Return the [x, y] coordinate for the center point of the cell that contains the specified text.  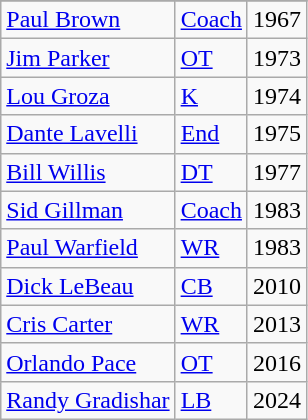
CB [211, 286]
Orlando Pace [88, 362]
Cris Carter [88, 324]
Dante Lavelli [88, 134]
1974 [276, 96]
2016 [276, 362]
K [211, 96]
Lou Groza [88, 96]
2013 [276, 324]
1975 [276, 134]
Sid Gillman [88, 210]
Randy Gradishar [88, 400]
2024 [276, 400]
Dick LeBeau [88, 286]
End [211, 134]
Bill Willis [88, 172]
DT [211, 172]
Jim Parker [88, 58]
1977 [276, 172]
1973 [276, 58]
Paul Warfield [88, 248]
LB [211, 400]
2010 [276, 286]
1967 [276, 20]
Paul Brown [88, 20]
